Determine the (X, Y) coordinate at the center of the cell enclosing the given text.  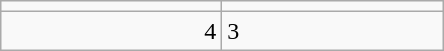
3 (332, 31)
4 (112, 31)
